Return [X, Y] of the center of cell containing provided text 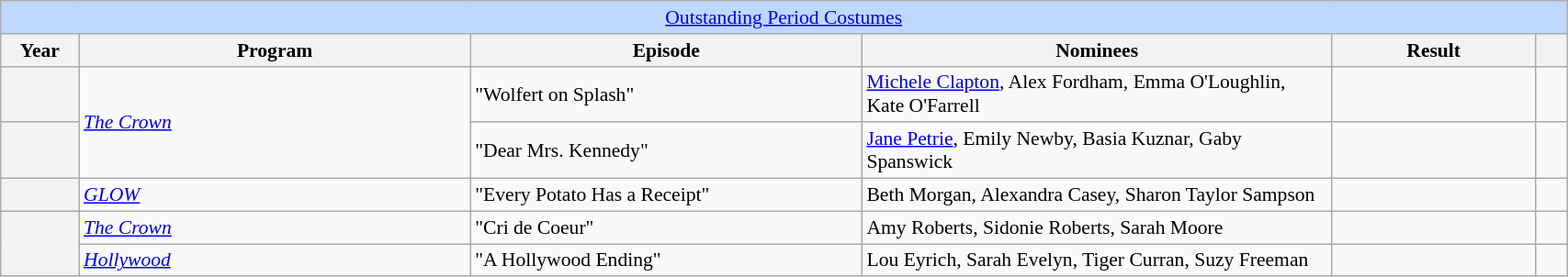
"Wolfert on Splash" [666, 94]
Beth Morgan, Alexandra Casey, Sharon Taylor Sampson [1097, 195]
Outstanding Period Costumes [784, 17]
Jane Petrie, Emily Newby, Basia Kuznar, Gaby Spanswick [1097, 150]
"Dear Mrs. Kennedy" [666, 150]
Amy Roberts, Sidonie Roberts, Sarah Moore [1097, 227]
Result [1434, 50]
Year [40, 50]
Hollywood [275, 260]
"Every Potato Has a Receipt" [666, 195]
GLOW [275, 195]
"A Hollywood Ending" [666, 260]
Program [275, 50]
Michele Clapton, Alex Fordham, Emma O'Loughlin, Kate O'Farrell [1097, 94]
Lou Eyrich, Sarah Evelyn, Tiger Curran, Suzy Freeman [1097, 260]
Episode [666, 50]
"Cri de Coeur" [666, 227]
Nominees [1097, 50]
